Return [X, Y] of the center of cell containing provided text 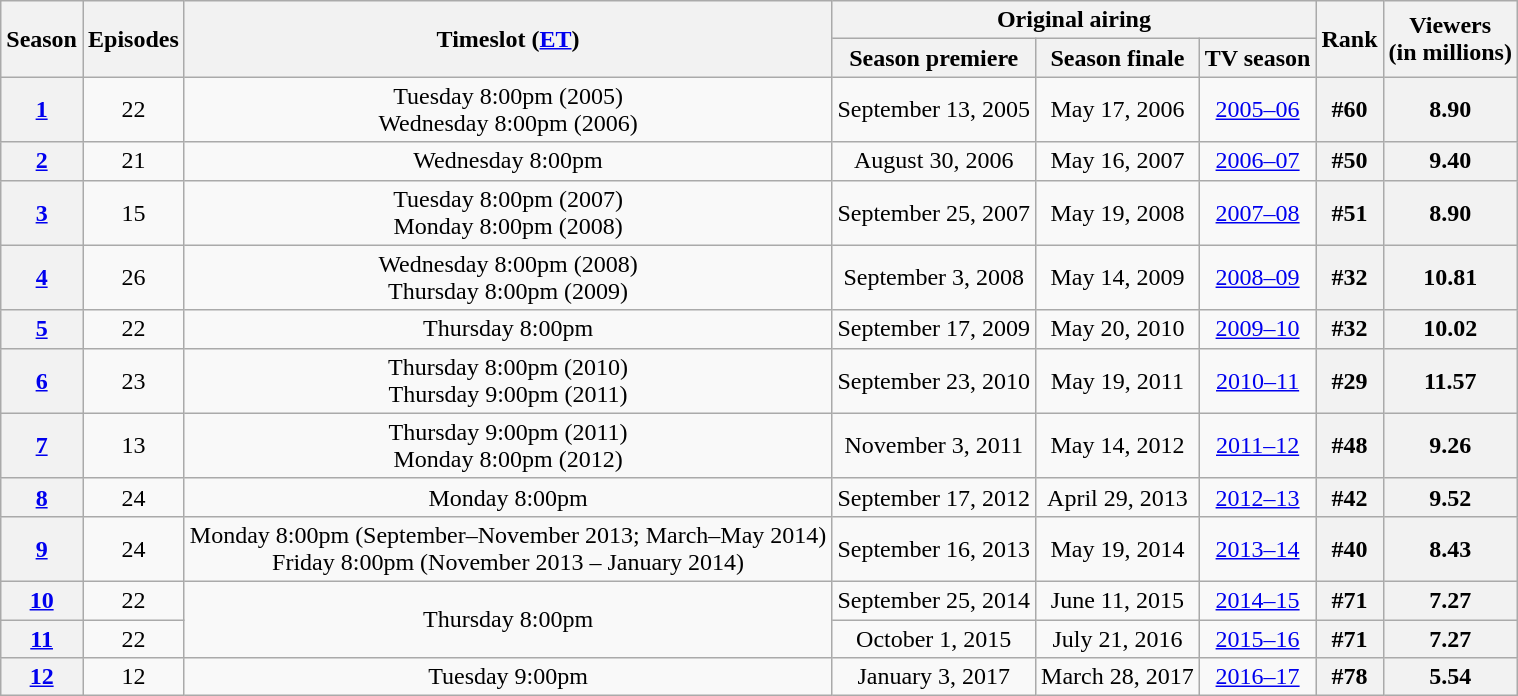
Wednesday 8:00pm (2008)Thursday 8:00pm (2009) [508, 278]
Tuesday 8:00pm (2007)Monday 8:00pm (2008) [508, 212]
May 19, 2008 [1118, 212]
9.26 [1450, 446]
2012–13 [1258, 497]
Monday 8:00pm [508, 497]
Tuesday 8:00pm (2005)Wednesday 8:00pm (2006) [508, 110]
#42 [1350, 497]
Monday 8:00pm (September–November 2013; March–May 2014)Friday 8:00pm (November 2013 – January 2014) [508, 548]
11.57 [1450, 380]
May 20, 2010 [1118, 329]
8 [42, 497]
2014–15 [1258, 600]
4 [42, 278]
#29 [1350, 380]
2016–17 [1258, 677]
9 [42, 548]
2015–16 [1258, 639]
September 25, 2014 [934, 600]
Timeslot (ET) [508, 39]
5.54 [1450, 677]
6 [42, 380]
May 19, 2011 [1118, 380]
#40 [1350, 548]
May 14, 2009 [1118, 278]
Viewers(in millions) [1450, 39]
September 3, 2008 [934, 278]
September 17, 2009 [934, 329]
June 11, 2015 [1118, 600]
Tuesday 9:00pm [508, 677]
Wednesday 8:00pm [508, 161]
#51 [1350, 212]
Thursday 8:00pm (2010)Thursday 9:00pm (2011) [508, 380]
23 [133, 380]
#48 [1350, 446]
September 17, 2012 [934, 497]
Episodes [133, 39]
Season finale [1118, 58]
Original airing [1074, 20]
January 3, 2017 [934, 677]
9.52 [1450, 497]
#50 [1350, 161]
7 [42, 446]
#78 [1350, 677]
November 3, 2011 [934, 446]
3 [42, 212]
#60 [1350, 110]
Season premiere [934, 58]
May 17, 2006 [1118, 110]
9.40 [1450, 161]
September 23, 2010 [934, 380]
September 13, 2005 [934, 110]
2005–06 [1258, 110]
5 [42, 329]
26 [133, 278]
July 21, 2016 [1118, 639]
8.43 [1450, 548]
May 16, 2007 [1118, 161]
2009–10 [1258, 329]
10 [42, 600]
October 1, 2015 [934, 639]
2013–14 [1258, 548]
2011–12 [1258, 446]
2007–08 [1258, 212]
TV season [1258, 58]
September 25, 2007 [934, 212]
May 14, 2012 [1118, 446]
August 30, 2006 [934, 161]
15 [133, 212]
10.02 [1450, 329]
2006–07 [1258, 161]
1 [42, 110]
2 [42, 161]
21 [133, 161]
2008–09 [1258, 278]
March 28, 2017 [1118, 677]
13 [133, 446]
Season [42, 39]
May 19, 2014 [1118, 548]
Rank [1350, 39]
Thursday 9:00pm (2011)Monday 8:00pm (2012) [508, 446]
11 [42, 639]
April 29, 2013 [1118, 497]
September 16, 2013 [934, 548]
2010–11 [1258, 380]
10.81 [1450, 278]
